Locate the cell with the specified text and output its (x, y) center coordinate. 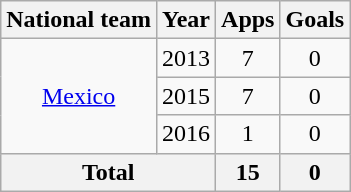
Apps (248, 20)
2013 (186, 58)
1 (248, 134)
Year (186, 20)
2015 (186, 96)
Goals (315, 20)
15 (248, 172)
2016 (186, 134)
Mexico (79, 96)
National team (79, 20)
Total (108, 172)
